Return [x, y] of the center of cell containing provided text 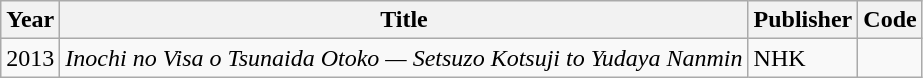
Inochi no Visa o Tsunaida Otoko — Setsuzo Kotsuji to Yudaya Nanmin [404, 58]
Publisher [803, 20]
2013 [30, 58]
Year [30, 20]
NHK [803, 58]
Code [890, 20]
Title [404, 20]
